Provide the (x, y) coordinate of the cell's center where the given text is located.  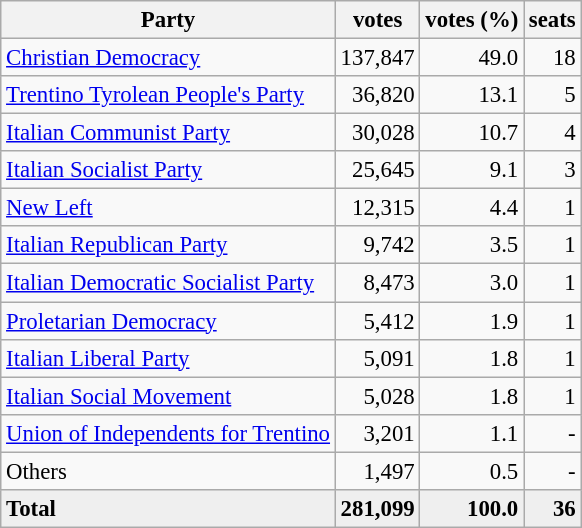
18 (552, 58)
Party (168, 20)
Union of Independents for Trentino (168, 433)
9,742 (378, 245)
100.0 (472, 509)
12,315 (378, 208)
3.0 (472, 283)
1.9 (472, 321)
seats (552, 20)
13.1 (472, 95)
3.5 (472, 245)
3 (552, 170)
1,497 (378, 471)
0.5 (472, 471)
Total (168, 509)
Trentino Tyrolean People's Party (168, 95)
Others (168, 471)
5 (552, 95)
9.1 (472, 170)
Italian Social Movement (168, 396)
Italian Liberal Party (168, 358)
36,820 (378, 95)
49.0 (472, 58)
8,473 (378, 283)
Italian Republican Party (168, 245)
5,028 (378, 396)
4 (552, 133)
Italian Democratic Socialist Party (168, 283)
Proletarian Democracy (168, 321)
25,645 (378, 170)
Christian Democracy (168, 58)
10.7 (472, 133)
137,847 (378, 58)
votes (378, 20)
Italian Communist Party (168, 133)
Italian Socialist Party (168, 170)
votes (%) (472, 20)
30,028 (378, 133)
36 (552, 509)
4.4 (472, 208)
5,412 (378, 321)
5,091 (378, 358)
New Left (168, 208)
281,099 (378, 509)
1.1 (472, 433)
3,201 (378, 433)
